Pinpoint the cell where the given text exists, returning its (X, Y) midpoint coordinate. 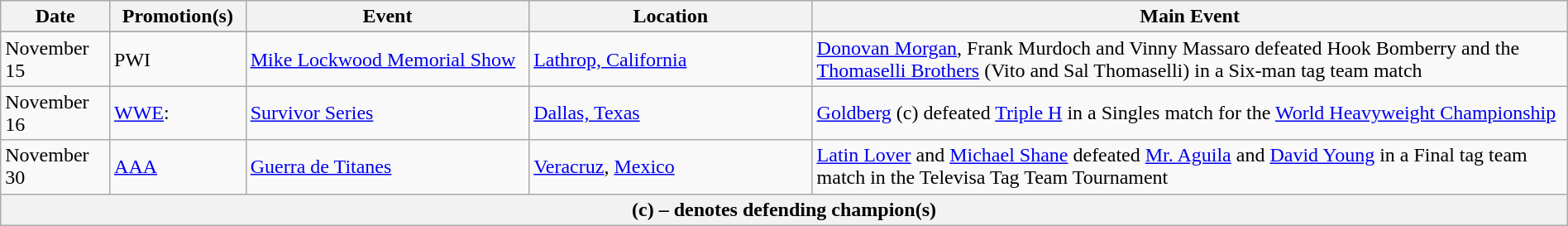
Veracruz, Mexico (671, 167)
Dallas, Texas (671, 113)
(c) – denotes defending champion(s) (784, 209)
Goldberg (c) defeated Triple H in a Singles match for the World Heavyweight Championship (1189, 113)
AAA (179, 167)
Main Event (1189, 17)
November 30 (55, 167)
November 16 (55, 113)
Lathrop, California (671, 60)
Location (671, 17)
Guerra de Titanes (387, 167)
PWI (179, 60)
November 15 (55, 60)
Latin Lover and Michael Shane defeated Mr. Aguila and David Young in a Final tag team match in the Televisa Tag Team Tournament (1189, 167)
Date (55, 17)
Promotion(s) (179, 17)
Mike Lockwood Memorial Show (387, 60)
WWE: (179, 113)
Event (387, 17)
Survivor Series (387, 113)
